Identify which cell holds the provided text, then report its (X, Y) central coordinate. 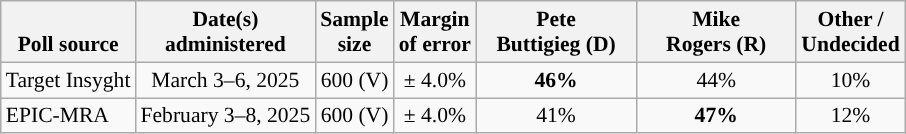
Samplesize (354, 32)
10% (850, 80)
PeteButtigieg (D) (556, 32)
Date(s)administered (225, 32)
EPIC-MRA (68, 116)
44% (716, 80)
Marginof error (435, 32)
47% (716, 116)
Poll source (68, 32)
Other /Undecided (850, 32)
41% (556, 116)
February 3–8, 2025 (225, 116)
Target Insyght (68, 80)
46% (556, 80)
12% (850, 116)
MikeRogers (R) (716, 32)
March 3–6, 2025 (225, 80)
